Pinpoint the cell where the given text exists, returning its (X, Y) midpoint coordinate. 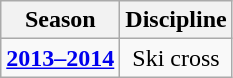
Ski cross (176, 58)
Discipline (176, 20)
Season (60, 20)
2013–2014 (60, 58)
